Return [X, Y] of the center of cell containing provided text 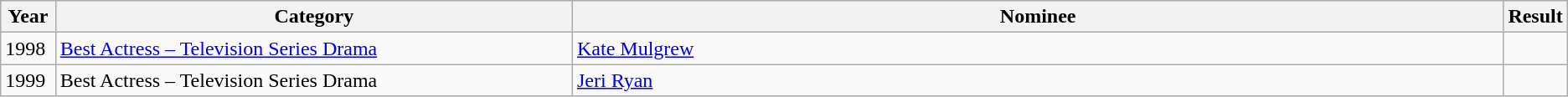
Nominee [1037, 17]
Jeri Ryan [1037, 80]
Result [1535, 17]
Kate Mulgrew [1037, 48]
Year [28, 17]
1999 [28, 80]
1998 [28, 48]
Category [313, 17]
